Find where the given text appears and provide that cell's center as (X, Y) coordinate. 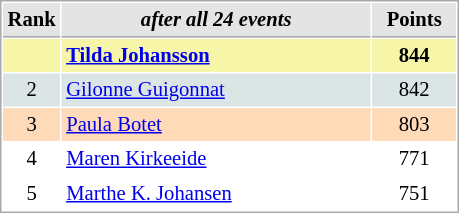
Rank (32, 20)
2 (32, 90)
771 (414, 158)
Points (414, 20)
3 (32, 124)
751 (414, 194)
Marthe K. Johansen (216, 194)
after all 24 events (216, 20)
4 (32, 158)
842 (414, 90)
803 (414, 124)
Paula Botet (216, 124)
5 (32, 194)
Maren Kirkeeide (216, 158)
844 (414, 56)
Gilonne Guigonnat (216, 90)
Tildа Johansson (216, 56)
